Scan for the cell matching the given text and deliver its [X, Y] coordinate at center. 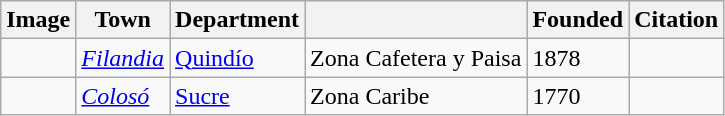
Department [238, 20]
Colosó [123, 96]
Quindío [238, 58]
Sucre [238, 96]
Zona Caribe [416, 96]
Citation [676, 20]
Zona Cafetera y Paisa [416, 58]
Founded [578, 20]
Town [123, 20]
Filandia [123, 58]
1878 [578, 58]
Image [38, 20]
1770 [578, 96]
